Find where the given text appears and provide that cell's center as (X, Y) coordinate. 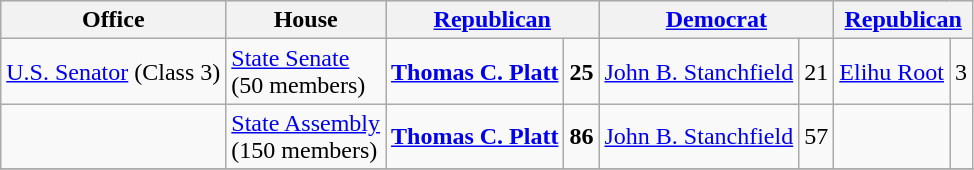
Elihu Root (892, 72)
21 (816, 72)
57 (816, 136)
25 (582, 72)
Democrat (716, 20)
State Assembly (150 members) (306, 136)
86 (582, 136)
3 (962, 72)
House (306, 20)
U.S. Senator (Class 3) (114, 72)
State Senate (50 members) (306, 72)
Office (114, 20)
